Return the [x, y] coordinate for the center point of the cell that contains the specified text.  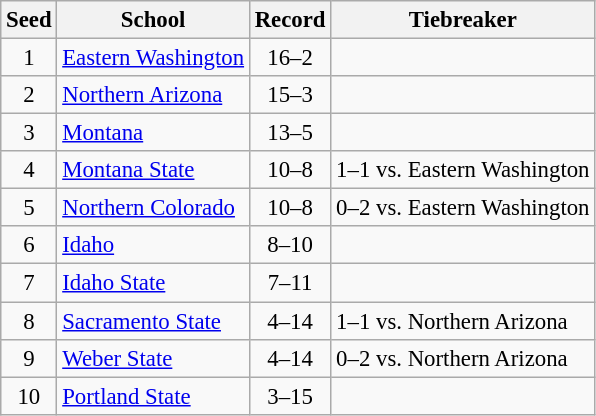
13–5 [290, 133]
5 [29, 208]
Portland State [153, 396]
3–15 [290, 396]
10 [29, 396]
Northern Colorado [153, 208]
9 [29, 358]
15–3 [290, 95]
Eastern Washington [153, 58]
0–2 vs. Eastern Washington [463, 208]
Record [290, 20]
Seed [29, 20]
1–1 vs. Eastern Washington [463, 170]
Sacramento State [153, 321]
16–2 [290, 58]
8 [29, 321]
1 [29, 58]
Weber State [153, 358]
7–11 [290, 283]
4 [29, 170]
1–1 vs. Northern Arizona [463, 321]
6 [29, 245]
Tiebreaker [463, 20]
7 [29, 283]
2 [29, 95]
3 [29, 133]
School [153, 20]
Montana State [153, 170]
0–2 vs. Northern Arizona [463, 358]
Idaho [153, 245]
8–10 [290, 245]
Montana [153, 133]
Idaho State [153, 283]
Northern Arizona [153, 95]
